Return the [X, Y] coordinate for the center point of the cell that contains the specified text.  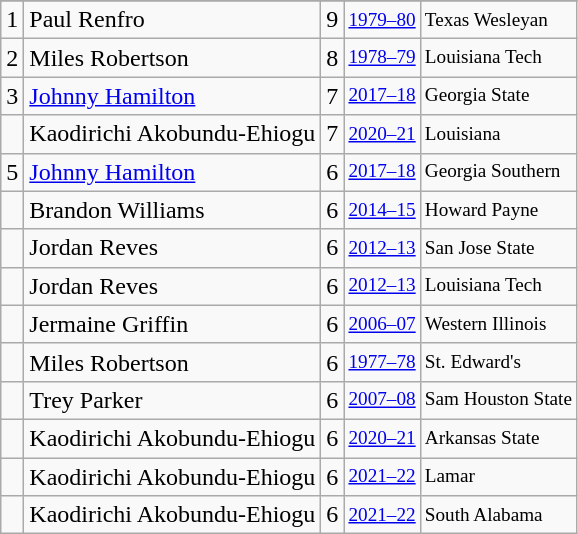
Trey Parker [172, 400]
Louisiana [498, 134]
Western Illinois [498, 324]
San Jose State [498, 248]
South Alabama [498, 515]
Arkansas State [498, 438]
2 [12, 58]
8 [332, 58]
Georgia Southern [498, 172]
Sam Houston State [498, 400]
Texas Wesleyan [498, 20]
Lamar [498, 477]
3 [12, 96]
1979–80 [382, 20]
Howard Payne [498, 210]
9 [332, 20]
2007–08 [382, 400]
Georgia State [498, 96]
2014–15 [382, 210]
2006–07 [382, 324]
Brandon Williams [172, 210]
1978–79 [382, 58]
5 [12, 172]
Paul Renfro [172, 20]
St. Edward's [498, 362]
1 [12, 20]
Jermaine Griffin [172, 324]
1977–78 [382, 362]
